Extract the [X, Y] coordinate from the center of the cell holding the provided text.  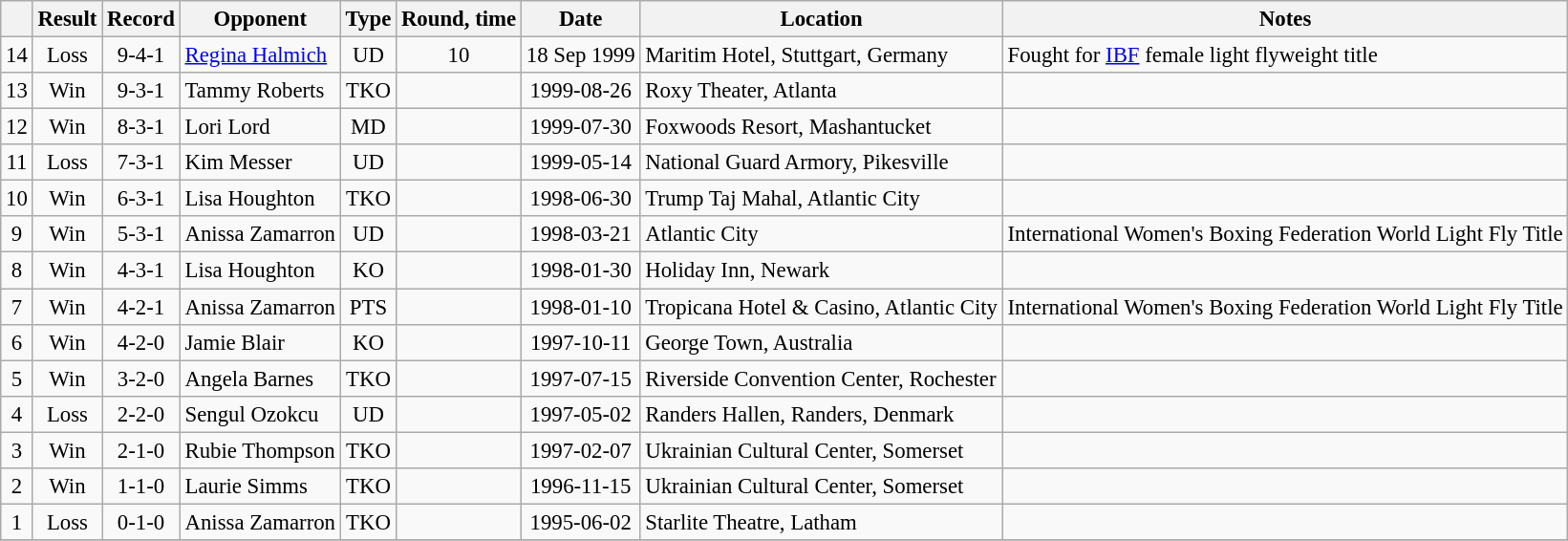
3-2-0 [141, 379]
MD [368, 127]
Regina Halmich [260, 55]
2-1-0 [141, 450]
Rubie Thompson [260, 450]
Record [141, 19]
Location [822, 19]
Randers Hallen, Randers, Denmark [822, 414]
Starlite Theatre, Latham [822, 522]
Riverside Convention Center, Rochester [822, 379]
1995-06-02 [580, 522]
1998-01-30 [580, 270]
11 [17, 162]
4-2-0 [141, 342]
1997-02-07 [580, 450]
George Town, Australia [822, 342]
Date [580, 19]
Holiday Inn, Newark [822, 270]
4-3-1 [141, 270]
Tropicana Hotel & Casino, Atlantic City [822, 307]
Trump Taj Mahal, Atlantic City [822, 199]
1998-01-10 [580, 307]
Maritim Hotel, Stuttgart, Germany [822, 55]
Sengul Ozokcu [260, 414]
Fought for IBF female light flyweight title [1285, 55]
18 Sep 1999 [580, 55]
1998-06-30 [580, 199]
12 [17, 127]
7 [17, 307]
1999-08-26 [580, 91]
6 [17, 342]
Lori Lord [260, 127]
4 [17, 414]
Notes [1285, 19]
7-3-1 [141, 162]
Roxy Theater, Atlanta [822, 91]
0-1-0 [141, 522]
1997-07-15 [580, 379]
3 [17, 450]
Laurie Simms [260, 487]
6-3-1 [141, 199]
9 [17, 234]
14 [17, 55]
Jamie Blair [260, 342]
Opponent [260, 19]
Tammy Roberts [260, 91]
Foxwoods Resort, Mashantucket [822, 127]
1999-05-14 [580, 162]
1998-03-21 [580, 234]
9-4-1 [141, 55]
8 [17, 270]
4-2-1 [141, 307]
1999-07-30 [580, 127]
9-3-1 [141, 91]
2-2-0 [141, 414]
2 [17, 487]
1996-11-15 [580, 487]
8-3-1 [141, 127]
Atlantic City [822, 234]
1-1-0 [141, 487]
Round, time [459, 19]
1997-05-02 [580, 414]
Kim Messer [260, 162]
5-3-1 [141, 234]
13 [17, 91]
Type [368, 19]
Result [67, 19]
Angela Barnes [260, 379]
1 [17, 522]
1997-10-11 [580, 342]
PTS [368, 307]
National Guard Armory, Pikesville [822, 162]
5 [17, 379]
